Find where the given text appears and provide that cell's center as [x, y] coordinate. 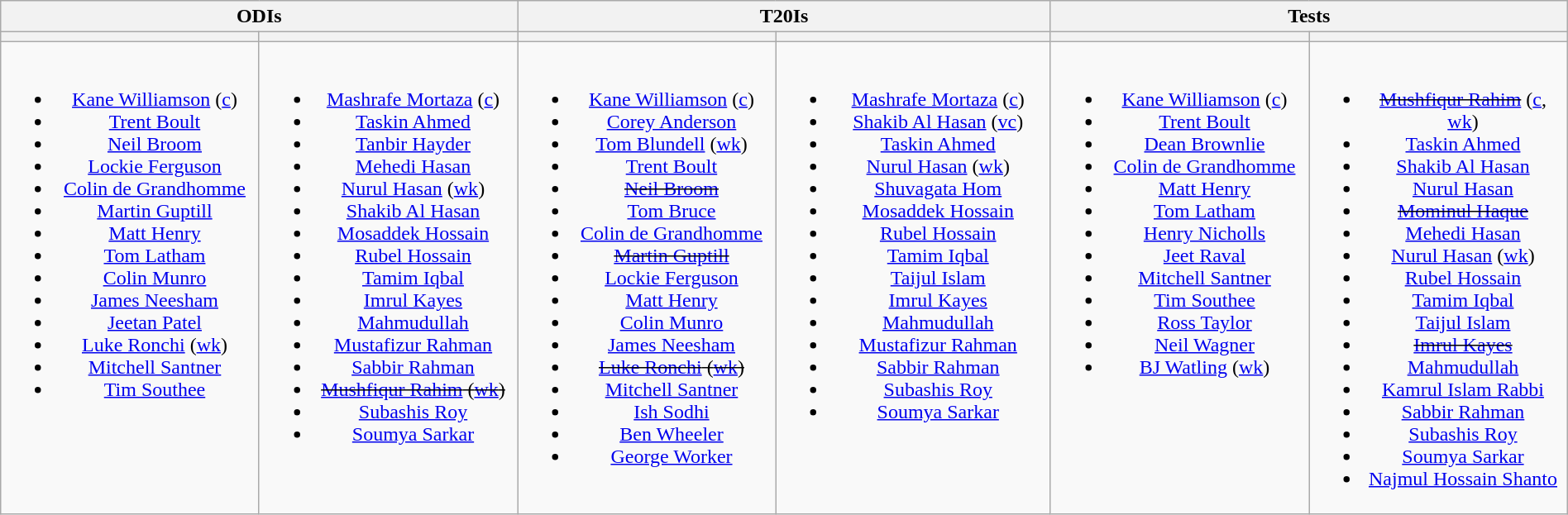
ODIs [260, 17]
T20Is [784, 17]
Tests [1308, 17]
